Find where the given text appears and provide that cell's center as (X, Y) coordinate. 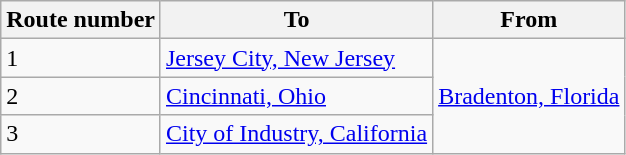
2 (81, 96)
Bradenton, Florida (529, 96)
To (296, 20)
From (529, 20)
Jersey City, New Jersey (296, 58)
3 (81, 134)
1 (81, 58)
Cincinnati, Ohio (296, 96)
Route number (81, 20)
City of Industry, California (296, 134)
